Search for the cell housing the specified text and yield its (x, y) center coordinate. 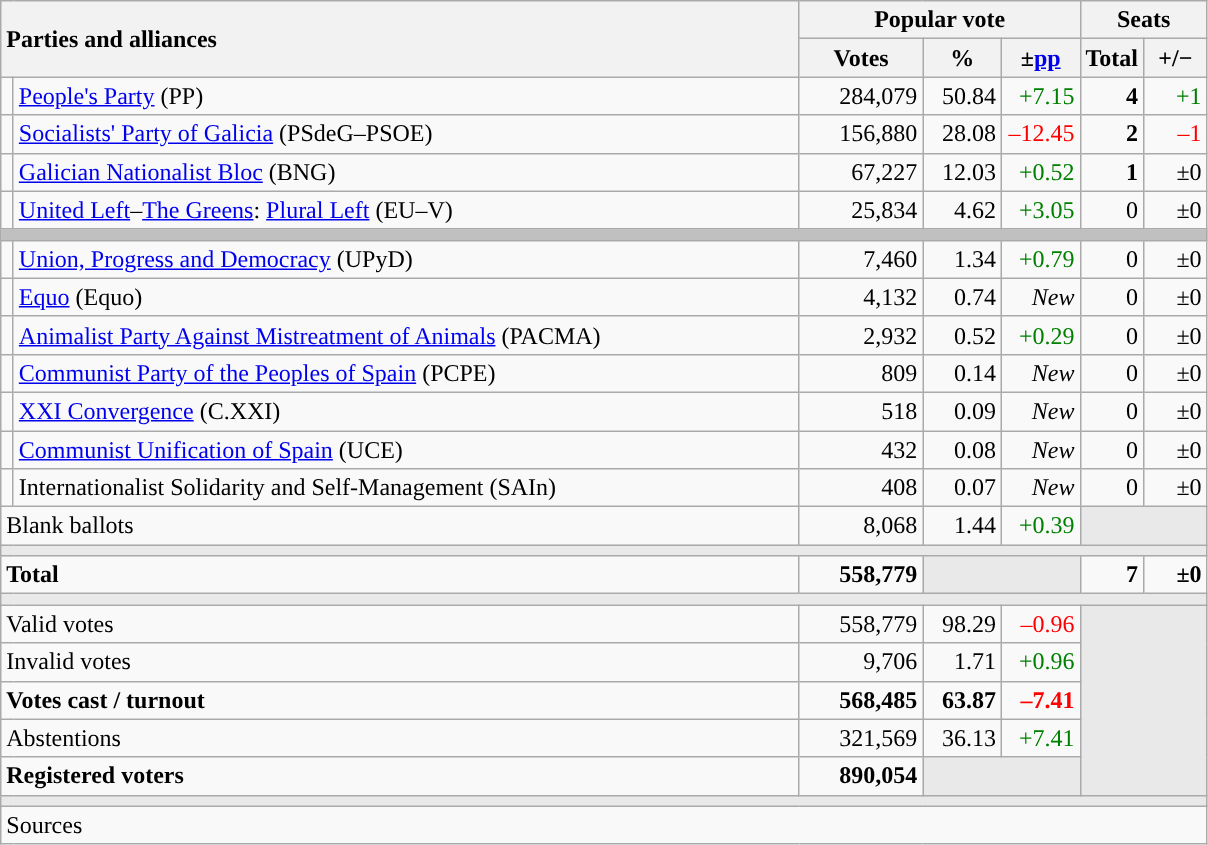
568,485 (861, 700)
98.29 (962, 624)
Valid votes (400, 624)
156,880 (861, 134)
408 (861, 488)
4,132 (861, 297)
United Left–The Greens: Plural Left (EU–V) (406, 210)
7,460 (861, 259)
63.87 (962, 700)
Sources (604, 825)
8,068 (861, 526)
809 (861, 373)
Galician Nationalist Bloc (BNG) (406, 172)
Seats (1144, 20)
432 (861, 449)
% (962, 58)
36.13 (962, 738)
Registered voters (400, 776)
+/− (1176, 58)
+7.15 (1040, 96)
0.74 (962, 297)
Equo (Equo) (406, 297)
4 (1112, 96)
–7.41 (1040, 700)
1 (1112, 172)
Blank ballots (400, 526)
+0.96 (1040, 662)
Parties and alliances (400, 39)
People's Party (PP) (406, 96)
518 (861, 411)
1.71 (962, 662)
890,054 (861, 776)
9,706 (861, 662)
2,932 (861, 335)
12.03 (962, 172)
2 (1112, 134)
4.62 (962, 210)
321,569 (861, 738)
±pp (1040, 58)
–0.96 (1040, 624)
+3.05 (1040, 210)
284,079 (861, 96)
+0.39 (1040, 526)
Popular vote (940, 20)
Invalid votes (400, 662)
28.08 (962, 134)
Votes (861, 58)
1.44 (962, 526)
50.84 (962, 96)
Animalist Party Against Mistreatment of Animals (PACMA) (406, 335)
+7.41 (1040, 738)
7 (1112, 575)
Internationalist Solidarity and Self-Management (SAIn) (406, 488)
0.08 (962, 449)
0.07 (962, 488)
XXI Convergence (C.XXI) (406, 411)
+1 (1176, 96)
–1 (1176, 134)
1.34 (962, 259)
0.09 (962, 411)
67,227 (861, 172)
–12.45 (1040, 134)
+0.79 (1040, 259)
Abstentions (400, 738)
+0.52 (1040, 172)
+0.29 (1040, 335)
Union, Progress and Democracy (UPyD) (406, 259)
Communist Unification of Spain (UCE) (406, 449)
Communist Party of the Peoples of Spain (PCPE) (406, 373)
0.14 (962, 373)
0.52 (962, 335)
25,834 (861, 210)
Votes cast / turnout (400, 700)
Socialists' Party of Galicia (PSdeG–PSOE) (406, 134)
